Locate the cell with the specified text and output its [X, Y] center coordinate. 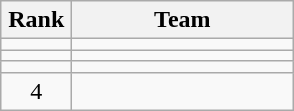
Team [182, 20]
Rank [36, 20]
4 [36, 91]
